For the text-containing cell, return its midpoint in (x, y) coordinate format. 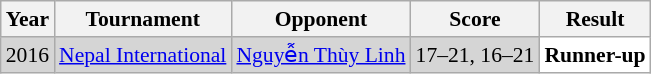
Score (476, 19)
2016 (28, 55)
Nepal International (142, 55)
17–21, 16–21 (476, 55)
Nguyễn Thùy Linh (320, 55)
Result (594, 19)
Opponent (320, 19)
Tournament (142, 19)
Year (28, 19)
Runner-up (594, 55)
